Extract the [x, y] coordinate from the center of the cell holding the provided text.  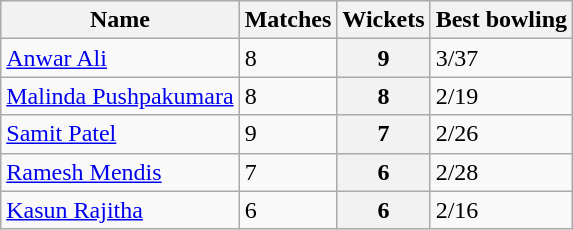
Matches [288, 20]
Kasun Rajitha [120, 210]
Name [120, 20]
2/19 [501, 96]
3/37 [501, 58]
Malinda Pushpakumara [120, 96]
2/16 [501, 210]
Samit Patel [120, 134]
Wickets [384, 20]
2/26 [501, 134]
Ramesh Mendis [120, 172]
Anwar Ali [120, 58]
2/28 [501, 172]
Best bowling [501, 20]
